Extract the (x, y) coordinate from the center of the cell holding the provided text.  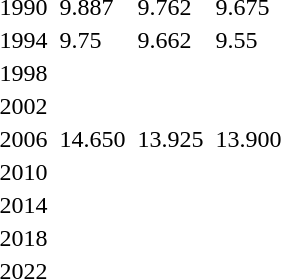
9.75 (92, 40)
14.650 (92, 139)
13.925 (170, 139)
9.662 (170, 40)
